Determine the [X, Y] coordinate at the center of the cell enclosing the given text.  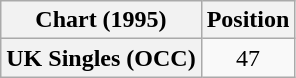
Chart (1995) [101, 20]
Position [248, 20]
UK Singles (OCC) [101, 58]
47 [248, 58]
